Return [X, Y] of the center of cell containing provided text 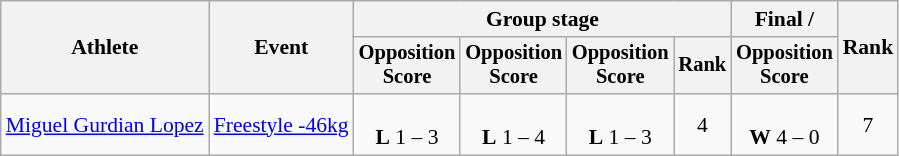
Group stage [542, 19]
L 1 – 4 [514, 124]
Final / [784, 19]
W 4 – 0 [784, 124]
Athlete [105, 48]
7 [868, 124]
Freestyle -46kg [282, 124]
4 [703, 124]
Event [282, 48]
Miguel Gurdian Lopez [105, 124]
